Capture the cell that displays the provided text and extract its [x, y] central coordinate. 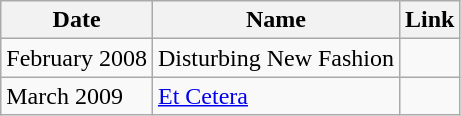
Date [77, 20]
February 2008 [77, 58]
Link [430, 20]
Name [276, 20]
Et Cetera [276, 96]
Disturbing New Fashion [276, 58]
March 2009 [77, 96]
